Locate the cell with the specified text and output its (X, Y) center coordinate. 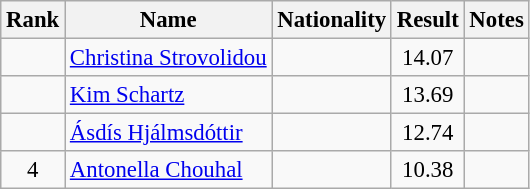
Name (168, 20)
Christina Strovolidou (168, 58)
10.38 (428, 170)
Result (428, 20)
Notes (496, 20)
Kim Schartz (168, 95)
Antonella Chouhal (168, 170)
Nationality (332, 20)
4 (33, 170)
12.74 (428, 133)
13.69 (428, 95)
Ásdís Hjálmsdóttir (168, 133)
14.07 (428, 58)
Rank (33, 20)
